Capture the cell that displays the provided text and extract its [X, Y] central coordinate. 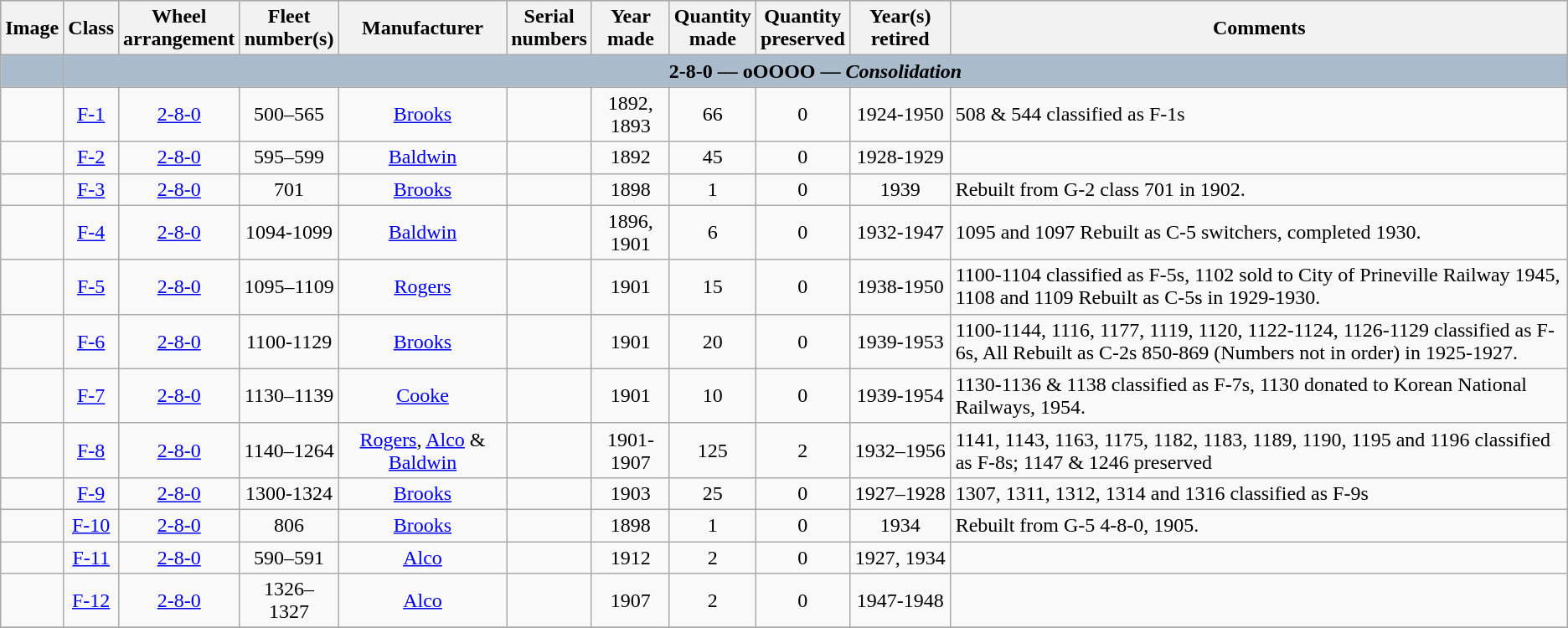
1095–1109 [289, 286]
Rogers [422, 286]
1100-1129 [289, 342]
Serialnumbers [549, 28]
1939 [900, 189]
1928-1929 [900, 157]
1130-1136 & 1138 classified as F-7s, 1130 donated to Korean National Railways, 1954. [1259, 395]
F-4 [91, 233]
25 [712, 493]
1892 [630, 157]
1939-1954 [900, 395]
1912 [630, 557]
701 [289, 189]
1326–1327 [289, 601]
Rebuilt from G-2 class 701 in 1902. [1259, 189]
1924-1950 [900, 114]
Image [32, 28]
6 [712, 233]
Manufacturer [422, 28]
1141, 1143, 1163, 1175, 1182, 1183, 1189, 1190, 1195 and 1196 classified as F-8s; 1147 & 1246 preserved [1259, 450]
F-11 [91, 557]
F-10 [91, 525]
Rogers, Alco & Baldwin [422, 450]
1307, 1311, 1312, 1314 and 1316 classified as F-9s [1259, 493]
15 [712, 286]
1932-1947 [900, 233]
Quantitymade [712, 28]
F-5 [91, 286]
1095 and 1097 Rebuilt as C-5 switchers, completed 1930. [1259, 233]
F-12 [91, 601]
1901-1907 [630, 450]
45 [712, 157]
F-2 [91, 157]
1927, 1934 [900, 557]
1932–1956 [900, 450]
1892, 1893 [630, 114]
Cooke [422, 395]
1947-1948 [900, 601]
1100-1144, 1116, 1177, 1119, 1120, 1122-1124, 1126-1129 classified as F-6s, All Rebuilt as C-2s 850-869 (Numbers not in order) in 1925-1927. [1259, 342]
Comments [1259, 28]
1300-1324 [289, 493]
595–599 [289, 157]
590–591 [289, 557]
806 [289, 525]
1140–1264 [289, 450]
1903 [630, 493]
F-9 [91, 493]
Year made [630, 28]
1896, 1901 [630, 233]
F-1 [91, 114]
125 [712, 450]
20 [712, 342]
F-3 [91, 189]
F-8 [91, 450]
66 [712, 114]
F-6 [91, 342]
1934 [900, 525]
Fleetnumber(s) [289, 28]
1100-1104 classified as F-5s, 1102 sold to City of Prineville Railway 1945, 1108 and 1109 Rebuilt as C-5s in 1929-1930. [1259, 286]
1938-1950 [900, 286]
500–565 [289, 114]
F-7 [91, 395]
Wheelarrangement [179, 28]
Quantitypreserved [802, 28]
1094-1099 [289, 233]
2-8-0 — oOOOO — Consolidation [816, 71]
Rebuilt from G-5 4-8-0, 1905. [1259, 525]
1130–1139 [289, 395]
1927–1928 [900, 493]
Year(s) retired [900, 28]
Class [91, 28]
1907 [630, 601]
10 [712, 395]
1939-1953 [900, 342]
508 & 544 classified as F-1s [1259, 114]
